Capture the cell that displays the provided text and extract its (x, y) central coordinate. 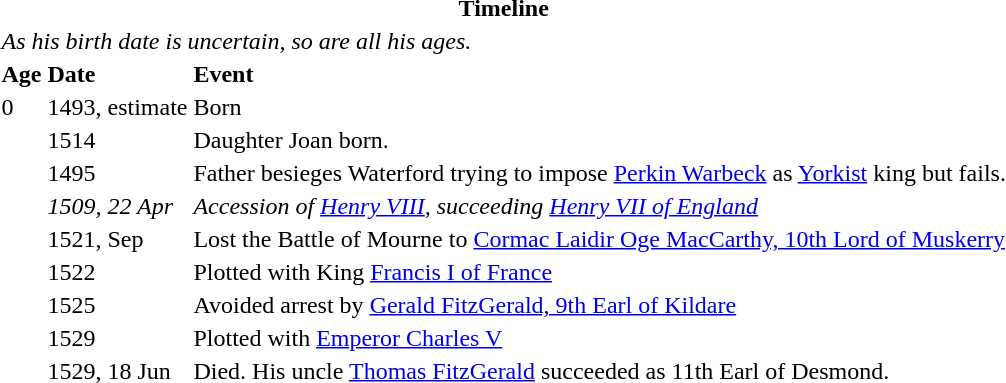
Date (118, 74)
0 (22, 107)
1514 (118, 140)
1509, 22 Apr (118, 206)
1525 (118, 305)
1521, Sep (118, 239)
Age (22, 74)
1495 (118, 173)
1493, estimate (118, 107)
1522 (118, 272)
1529 (118, 338)
